Provide the (x, y) coordinate of the cell's center where the given text is located.  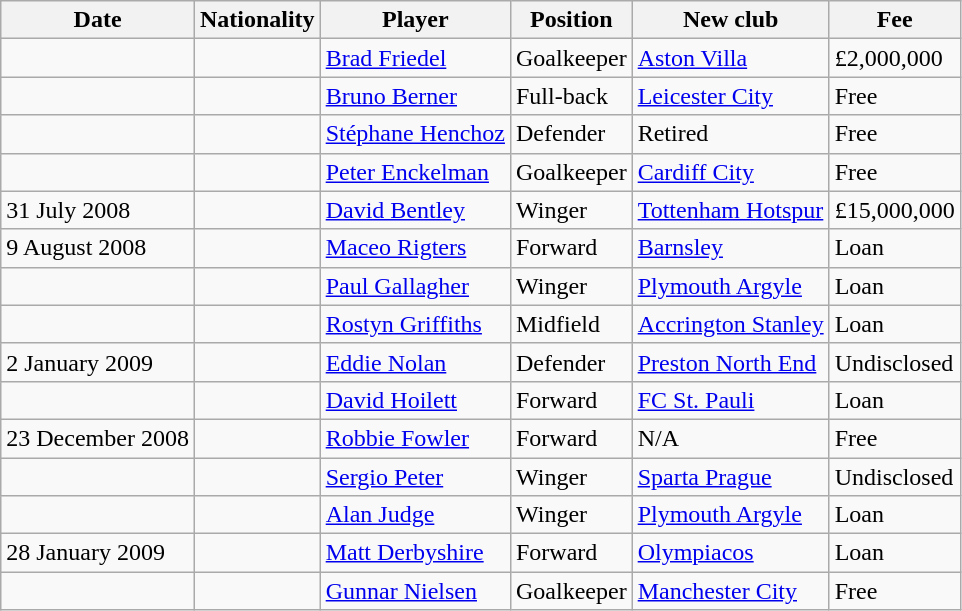
Accrington Stanley (730, 324)
Leicester City (730, 96)
Paul Gallagher (415, 286)
Full-back (571, 96)
Eddie Nolan (415, 362)
Manchester City (730, 591)
Rostyn Griffiths (415, 324)
Player (415, 20)
Cardiff City (730, 172)
Olympiacos (730, 553)
23 December 2008 (98, 438)
9 August 2008 (98, 248)
Sergio Peter (415, 477)
Aston Villa (730, 58)
Date (98, 20)
FC St. Pauli (730, 400)
Matt Derbyshire (415, 553)
Sparta Prague (730, 477)
Preston North End (730, 362)
David Bentley (415, 210)
Bruno Berner (415, 96)
31 July 2008 (98, 210)
2 January 2009 (98, 362)
Gunnar Nielsen (415, 591)
Stéphane Henchoz (415, 134)
Position (571, 20)
Alan Judge (415, 515)
Tottenham Hotspur (730, 210)
Brad Friedel (415, 58)
Robbie Fowler (415, 438)
New club (730, 20)
Barnsley (730, 248)
Nationality (257, 20)
N/A (730, 438)
Retired (730, 134)
Maceo Rigters (415, 248)
Midfield (571, 324)
Peter Enckelman (415, 172)
David Hoilett (415, 400)
Fee (894, 20)
28 January 2009 (98, 553)
£15,000,000 (894, 210)
£2,000,000 (894, 58)
